Find where the given text appears and provide that cell's center as [X, Y] coordinate. 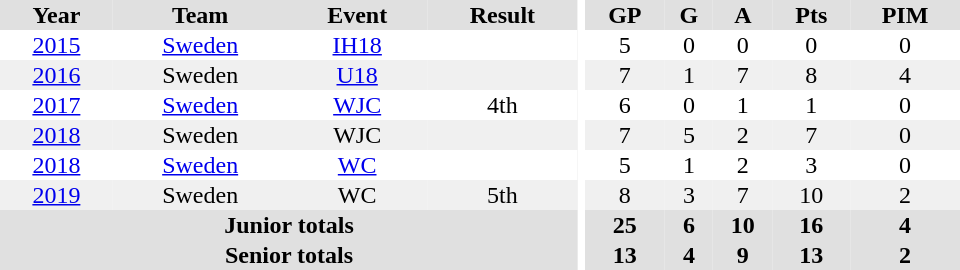
PIM [905, 15]
IH18 [358, 45]
Junior totals [289, 225]
G [689, 15]
Team [200, 15]
GP [625, 15]
Year [56, 15]
2015 [56, 45]
Event [358, 15]
U18 [358, 75]
2017 [56, 105]
2019 [56, 195]
9 [743, 255]
Senior totals [289, 255]
16 [812, 225]
5th [502, 195]
25 [625, 225]
Result [502, 15]
A [743, 15]
Pts [812, 15]
4th [502, 105]
2016 [56, 75]
